Extract the (X, Y) coordinate from the center of the cell holding the provided text.  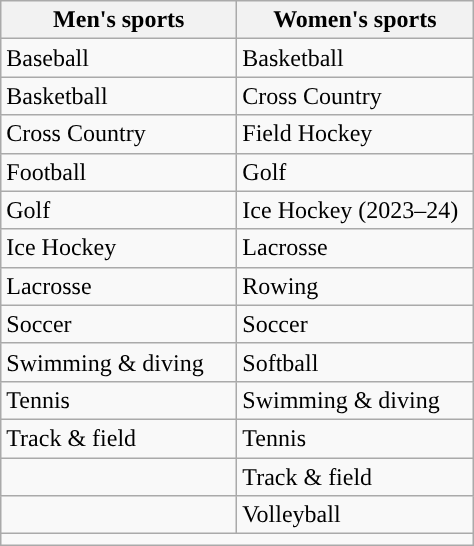
Ice Hockey (119, 248)
Women's sports (355, 20)
Softball (355, 362)
Baseball (119, 58)
Field Hockey (355, 134)
Volleyball (355, 515)
Men's sports (119, 20)
Football (119, 172)
Ice Hockey (2023–24) (355, 210)
Rowing (355, 286)
